Pinpoint the cell where the given text exists, returning its [x, y] midpoint coordinate. 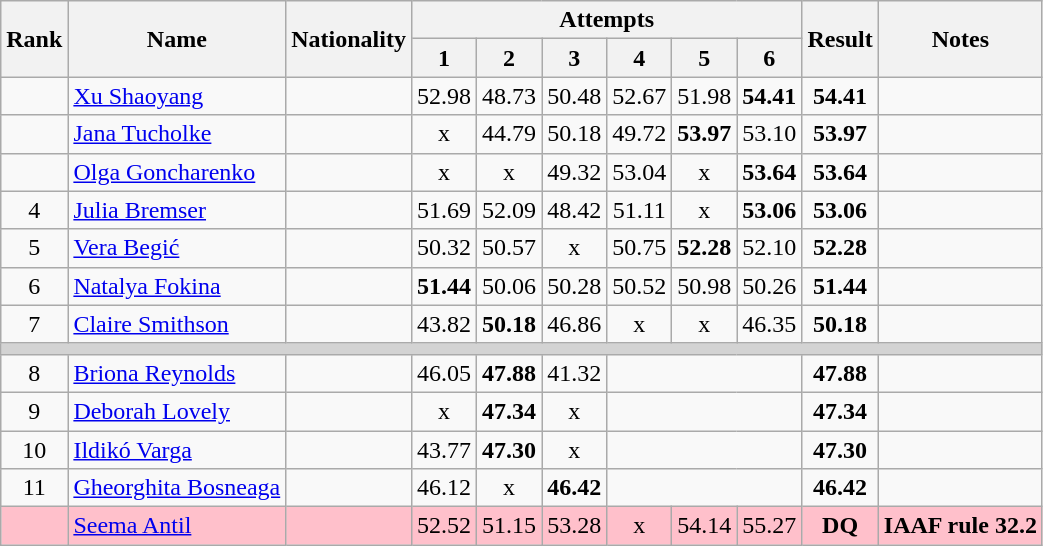
Name [177, 39]
51.69 [444, 210]
54.14 [704, 526]
51.98 [704, 96]
Olga Goncharenko [177, 172]
50.98 [704, 286]
43.82 [444, 324]
9 [34, 411]
11 [34, 488]
46.05 [444, 373]
49.72 [640, 134]
2 [510, 58]
53.10 [770, 134]
51.15 [510, 526]
50.48 [574, 96]
Notes [960, 39]
50.57 [510, 248]
Attempts [606, 20]
50.75 [640, 248]
Xu Shaoyang [177, 96]
53.04 [640, 172]
46.12 [444, 488]
DQ [840, 526]
50.32 [444, 248]
49.32 [574, 172]
Natalya Fokina [177, 286]
50.28 [574, 286]
52.09 [510, 210]
Julia Bremser [177, 210]
46.86 [574, 324]
Vera Begić [177, 248]
Claire Smithson [177, 324]
52.52 [444, 526]
Briona Reynolds [177, 373]
50.26 [770, 286]
Ildikó Varga [177, 449]
41.32 [574, 373]
IAAF rule 32.2 [960, 526]
52.67 [640, 96]
7 [34, 324]
Jana Tucholke [177, 134]
50.52 [640, 286]
43.77 [444, 449]
Seema Antil [177, 526]
55.27 [770, 526]
Gheorghita Bosneaga [177, 488]
51.11 [640, 210]
48.42 [574, 210]
52.10 [770, 248]
53.28 [574, 526]
52.98 [444, 96]
46.35 [770, 324]
Rank [34, 39]
3 [574, 58]
50.06 [510, 286]
1 [444, 58]
10 [34, 449]
Nationality [349, 39]
48.73 [510, 96]
44.79 [510, 134]
Result [840, 39]
8 [34, 373]
Deborah Lovely [177, 411]
